Capture the cell that displays the provided text and extract its (X, Y) central coordinate. 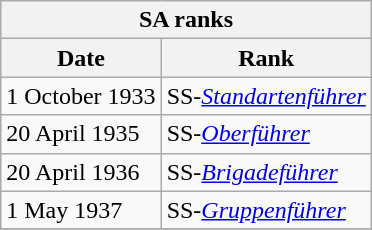
20 April 1936 (81, 172)
Rank (266, 58)
SS-Oberführer (266, 134)
Date (81, 58)
SS-Brigadeführer (266, 172)
SS-Standartenführer (266, 96)
1 May 1937 (81, 210)
20 April 1935 (81, 134)
1 October 1933 (81, 96)
SS-Gruppenführer (266, 210)
SA ranks (186, 20)
